Search for the cell housing the specified text and yield its [x, y] center coordinate. 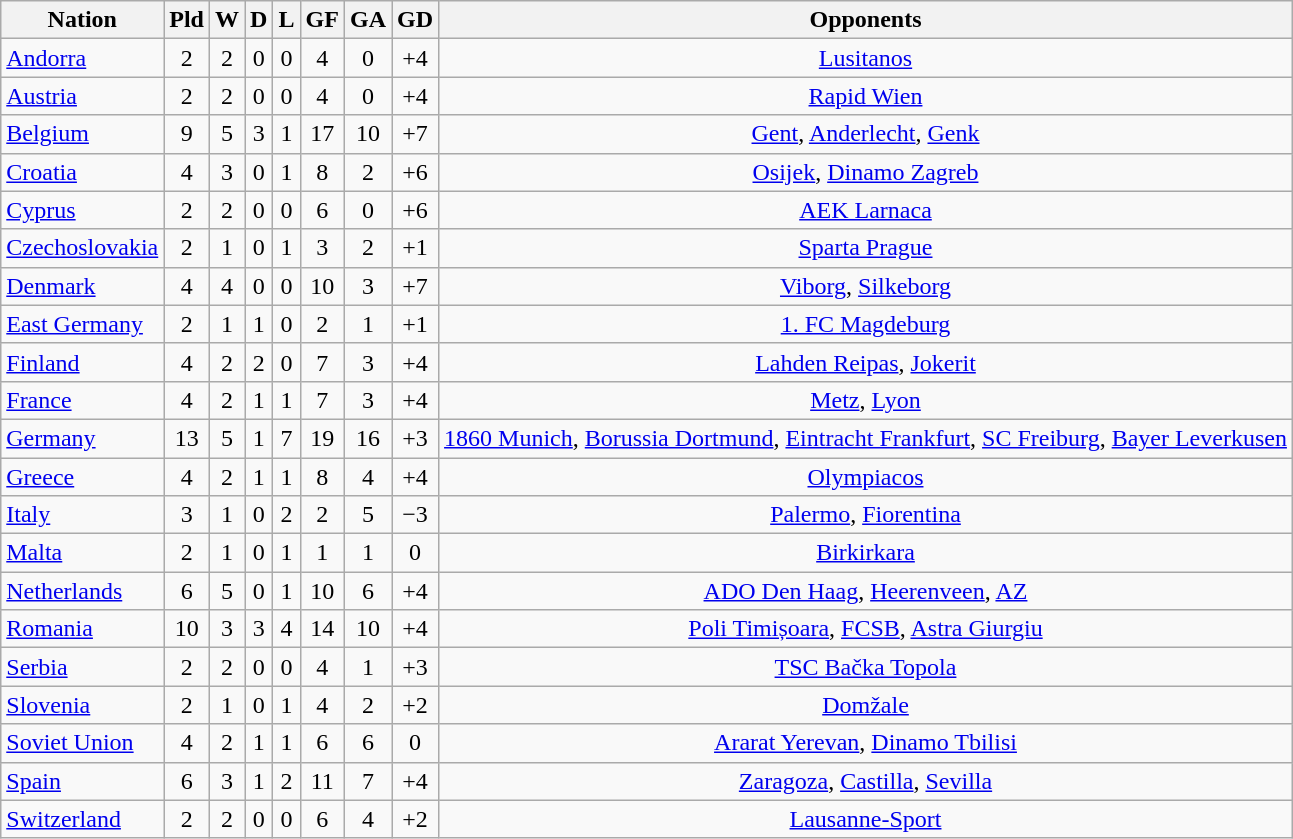
Spain [82, 781]
D [259, 20]
1. FC Magdeburg [866, 324]
Czechoslovakia [82, 248]
Pld [187, 20]
GF [322, 20]
Viborg, Silkeborg [866, 286]
Olympiacos [866, 477]
W [228, 20]
9 [187, 134]
Austria [82, 96]
Osijek, Dinamo Zagreb [866, 172]
Lausanne-Sport [866, 819]
Andorra [82, 58]
Serbia [82, 667]
Nation [82, 20]
GA [368, 20]
Romania [82, 629]
Palermo, Fiorentina [866, 515]
Finland [82, 362]
Lusitanos [866, 58]
−3 [416, 515]
Rapid Wien [866, 96]
16 [368, 438]
Switzerland [82, 819]
Lahden Reipas, Jokerit [866, 362]
Belgium [82, 134]
AEK Larnaca [866, 210]
13 [187, 438]
Ararat Yerevan, Dinamo Tbilisi [866, 743]
Italy [82, 515]
Croatia [82, 172]
Birkirkara [866, 553]
Gent, Anderlecht, Genk [866, 134]
Zaragoza, Castilla, Sevilla [866, 781]
1860 Munich, Borussia Dortmund, Eintracht Frankfurt, SC Freiburg, Bayer Leverkusen [866, 438]
Netherlands [82, 591]
14 [322, 629]
11 [322, 781]
Sparta Prague [866, 248]
East Germany [82, 324]
Slovenia [82, 705]
Soviet Union [82, 743]
Malta [82, 553]
ADO Den Haag, Heerenveen, AZ [866, 591]
Germany [82, 438]
19 [322, 438]
Poli Timișoara, FCSB, Astra Giurgiu [866, 629]
Greece [82, 477]
L [286, 20]
Cyprus [82, 210]
Denmark [82, 286]
Domžale [866, 705]
France [82, 400]
17 [322, 134]
TSC Bačka Topola [866, 667]
Opponents [866, 20]
Metz, Lyon [866, 400]
GD [416, 20]
